For the text-containing cell, return its midpoint in [X, Y] coordinate format. 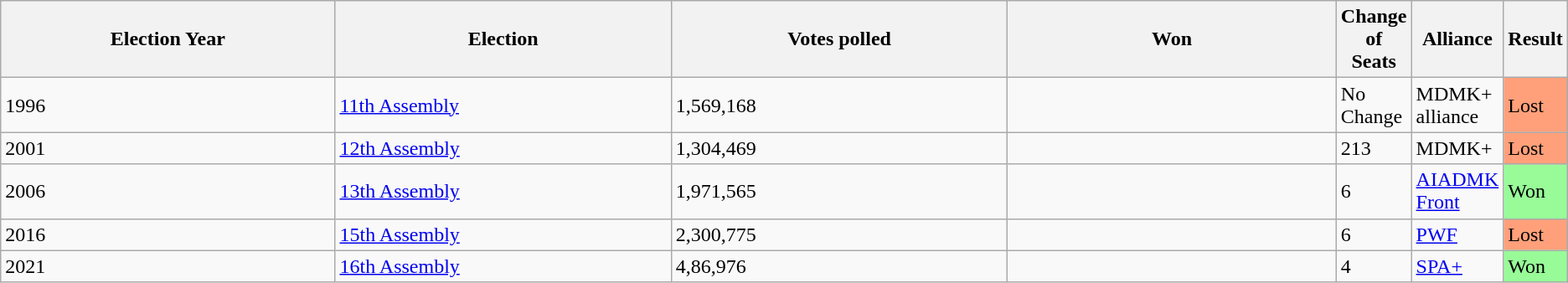
1996 [168, 105]
MDMK+ [1457, 148]
1,304,469 [839, 148]
2,300,775 [839, 234]
12th Assembly [503, 148]
16th Assembly [503, 266]
PWF [1457, 234]
Alliance [1457, 39]
Election [503, 39]
Result [1535, 39]
11th Assembly [503, 105]
No Change [1374, 105]
213 [1374, 148]
Votes polled [839, 39]
15th Assembly [503, 234]
Election Year [168, 39]
4 [1374, 266]
13th Assembly [503, 191]
MDMK+ alliance [1457, 105]
2006 [168, 191]
SPA+ [1457, 266]
2021 [168, 266]
2016 [168, 234]
Change of Seats [1374, 39]
1,971,565 [839, 191]
4,86,976 [839, 266]
1,569,168 [839, 105]
AIADMK Front [1457, 191]
2001 [168, 148]
